Identify which cell holds the provided text, then report its [x, y] central coordinate. 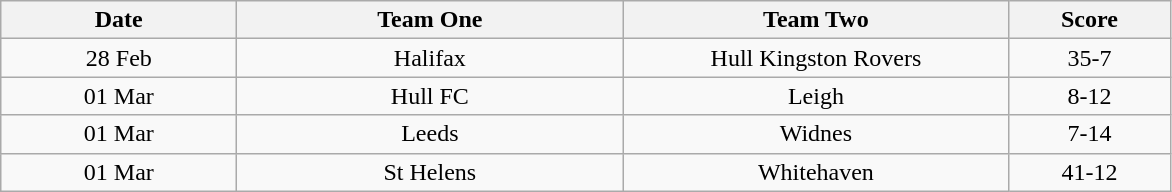
Widnes [816, 134]
Hull Kingston Rovers [816, 58]
Team Two [816, 20]
41-12 [1090, 172]
8-12 [1090, 96]
Halifax [430, 58]
St Helens [430, 172]
Whitehaven [816, 172]
Date [119, 20]
Hull FC [430, 96]
Leeds [430, 134]
28 Feb [119, 58]
35-7 [1090, 58]
Score [1090, 20]
7-14 [1090, 134]
Team One [430, 20]
Leigh [816, 96]
